Extract the (X, Y) coordinate from the center of the cell holding the provided text.  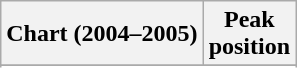
Chart (2004–2005) (102, 34)
Peakposition (249, 34)
